Find where the given text appears and provide that cell's center as (X, Y) coordinate. 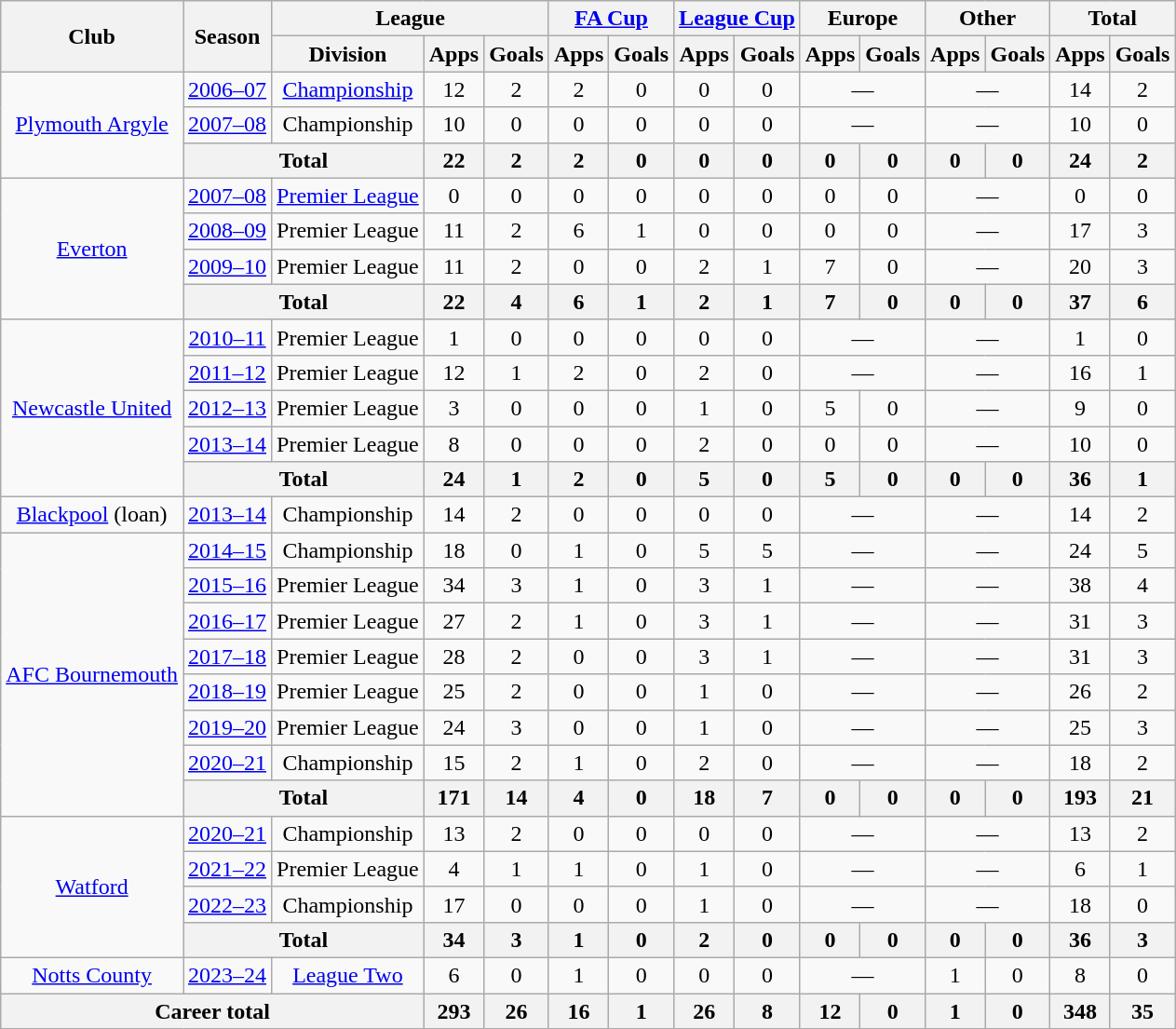
2011–12 (227, 372)
Division (348, 54)
League Cup (737, 19)
15 (453, 763)
2014–15 (227, 550)
2009–10 (227, 266)
Blackpool (loan) (92, 515)
2018–19 (227, 692)
2010–11 (227, 337)
Plymouth Argyle (92, 125)
Newcastle United (92, 408)
28 (453, 657)
Career total (212, 1010)
League Two (348, 975)
2017–18 (227, 657)
2006–07 (227, 89)
37 (1080, 302)
2012–13 (227, 408)
League (411, 19)
Everton (92, 249)
AFC Bournemouth (92, 674)
9 (1080, 408)
Other (988, 19)
Season (227, 36)
35 (1142, 1010)
Watford (92, 887)
2015–16 (227, 586)
171 (453, 798)
2022–23 (227, 904)
293 (453, 1010)
Notts County (92, 975)
2008–09 (227, 231)
38 (1080, 586)
2019–20 (227, 727)
2021–22 (227, 869)
2016–17 (227, 621)
20 (1080, 266)
27 (453, 621)
2023–24 (227, 975)
Europe (862, 19)
21 (1142, 798)
348 (1080, 1010)
FA Cup (611, 19)
193 (1080, 798)
Club (92, 36)
